Locate the cell with the specified text and output its (x, y) center coordinate. 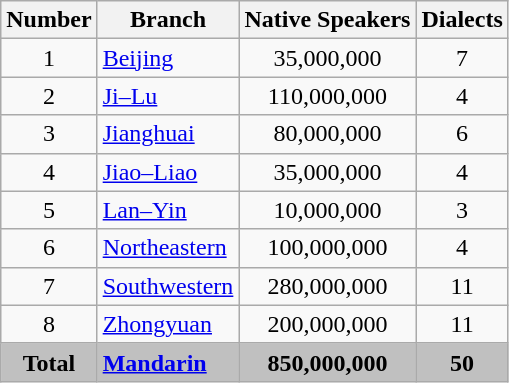
Dialects (462, 20)
280,000,000 (328, 286)
100,000,000 (328, 248)
Total (49, 362)
Number (49, 20)
Mandarin (168, 362)
10,000,000 (328, 210)
5 (49, 210)
Lan–Yin (168, 210)
110,000,000 (328, 96)
50 (462, 362)
80,000,000 (328, 134)
200,000,000 (328, 324)
2 (49, 96)
Branch (168, 20)
Native Speakers (328, 20)
850,000,000 (328, 362)
Zhongyuan (168, 324)
Ji–Lu (168, 96)
Jiao–Liao (168, 172)
Jianghuai (168, 134)
1 (49, 58)
Northeastern (168, 248)
Beijing (168, 58)
8 (49, 324)
Southwestern (168, 286)
